Return [X, Y] of the center of cell containing provided text 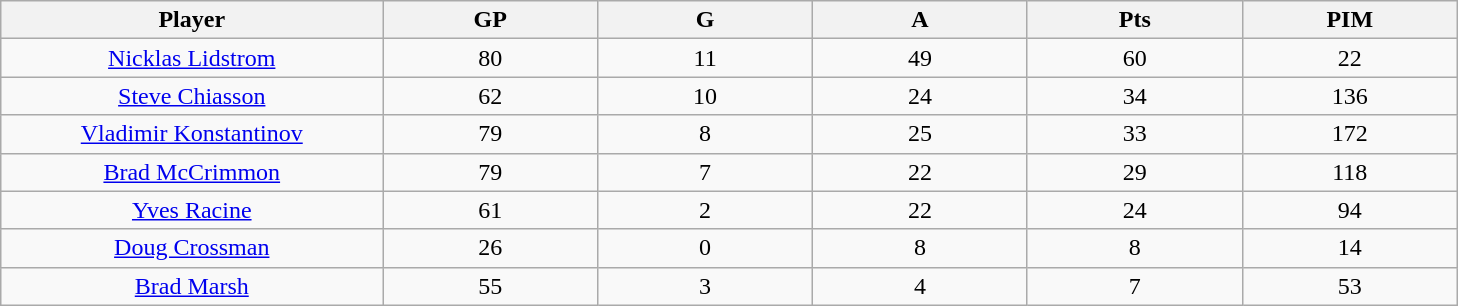
11 [706, 58]
Vladimir Konstantinov [192, 134]
61 [490, 210]
0 [706, 248]
4 [920, 286]
136 [1350, 96]
25 [920, 134]
Nicklas Lidstrom [192, 58]
Brad Marsh [192, 286]
2 [706, 210]
G [706, 20]
94 [1350, 210]
49 [920, 58]
62 [490, 96]
26 [490, 248]
10 [706, 96]
Steve Chiasson [192, 96]
PIM [1350, 20]
172 [1350, 134]
33 [1134, 134]
53 [1350, 286]
14 [1350, 248]
Doug Crossman [192, 248]
118 [1350, 172]
GP [490, 20]
80 [490, 58]
60 [1134, 58]
Pts [1134, 20]
A [920, 20]
3 [706, 286]
Yves Racine [192, 210]
Brad McCrimmon [192, 172]
Player [192, 20]
34 [1134, 96]
29 [1134, 172]
55 [490, 286]
